Return the (x, y) coordinate for the center point of the cell that contains the specified text.  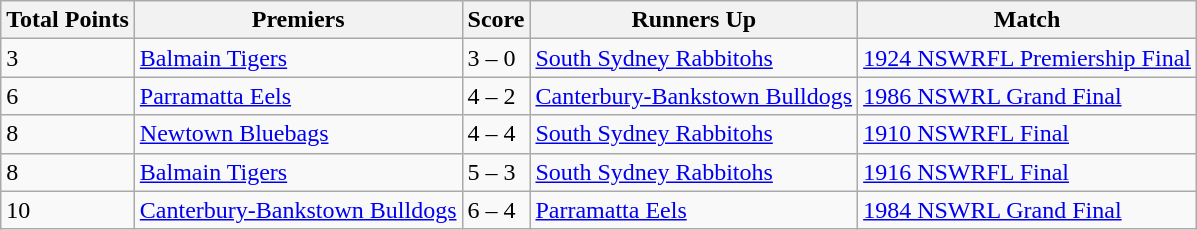
1986 NSWRL Grand Final (1028, 96)
4 – 2 (496, 96)
Premiers (298, 20)
3 (68, 58)
Newtown Bluebags (298, 134)
Total Points (68, 20)
1916 NSWRFL Final (1028, 172)
5 – 3 (496, 172)
Score (496, 20)
1924 NSWRFL Premiership Final (1028, 58)
10 (68, 210)
6 (68, 96)
4 – 4 (496, 134)
3 – 0 (496, 58)
1984 NSWRL Grand Final (1028, 210)
6 – 4 (496, 210)
Runners Up (694, 20)
1910 NSWRFL Final (1028, 134)
Match (1028, 20)
